Pinpoint the cell where the given text exists, returning its [X, Y] midpoint coordinate. 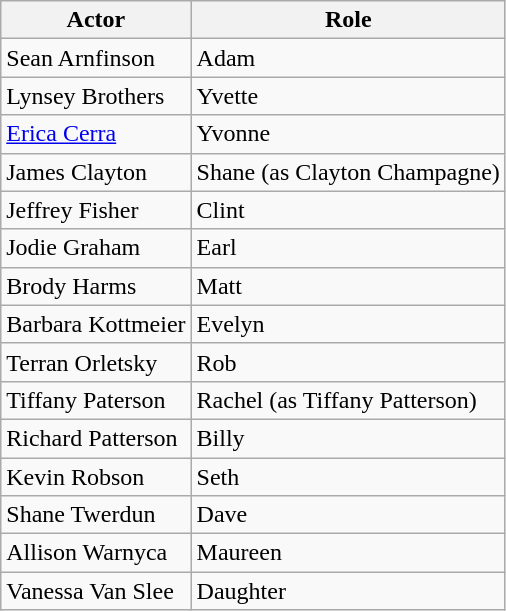
Adam [348, 58]
Dave [348, 515]
Vanessa Van Slee [96, 591]
Clint [348, 210]
Lynsey Brothers [96, 96]
Daughter [348, 591]
Sean Arnfinson [96, 58]
James Clayton [96, 172]
Shane (as Clayton Champagne) [348, 172]
Role [348, 20]
Yvette [348, 96]
Terran Orletsky [96, 362]
Tiffany Paterson [96, 400]
Allison Warnyca [96, 553]
Jeffrey Fisher [96, 210]
Actor [96, 20]
Brody Harms [96, 286]
Richard Patterson [96, 438]
Barbara Kottmeier [96, 324]
Billy [348, 438]
Yvonne [348, 134]
Earl [348, 248]
Matt [348, 286]
Shane Twerdun [96, 515]
Rob [348, 362]
Evelyn [348, 324]
Seth [348, 477]
Kevin Robson [96, 477]
Jodie Graham [96, 248]
Rachel (as Tiffany Patterson) [348, 400]
Erica Cerra [96, 134]
Maureen [348, 553]
